From the cell containing the given text, extract its center point as [X, Y] coordinate. 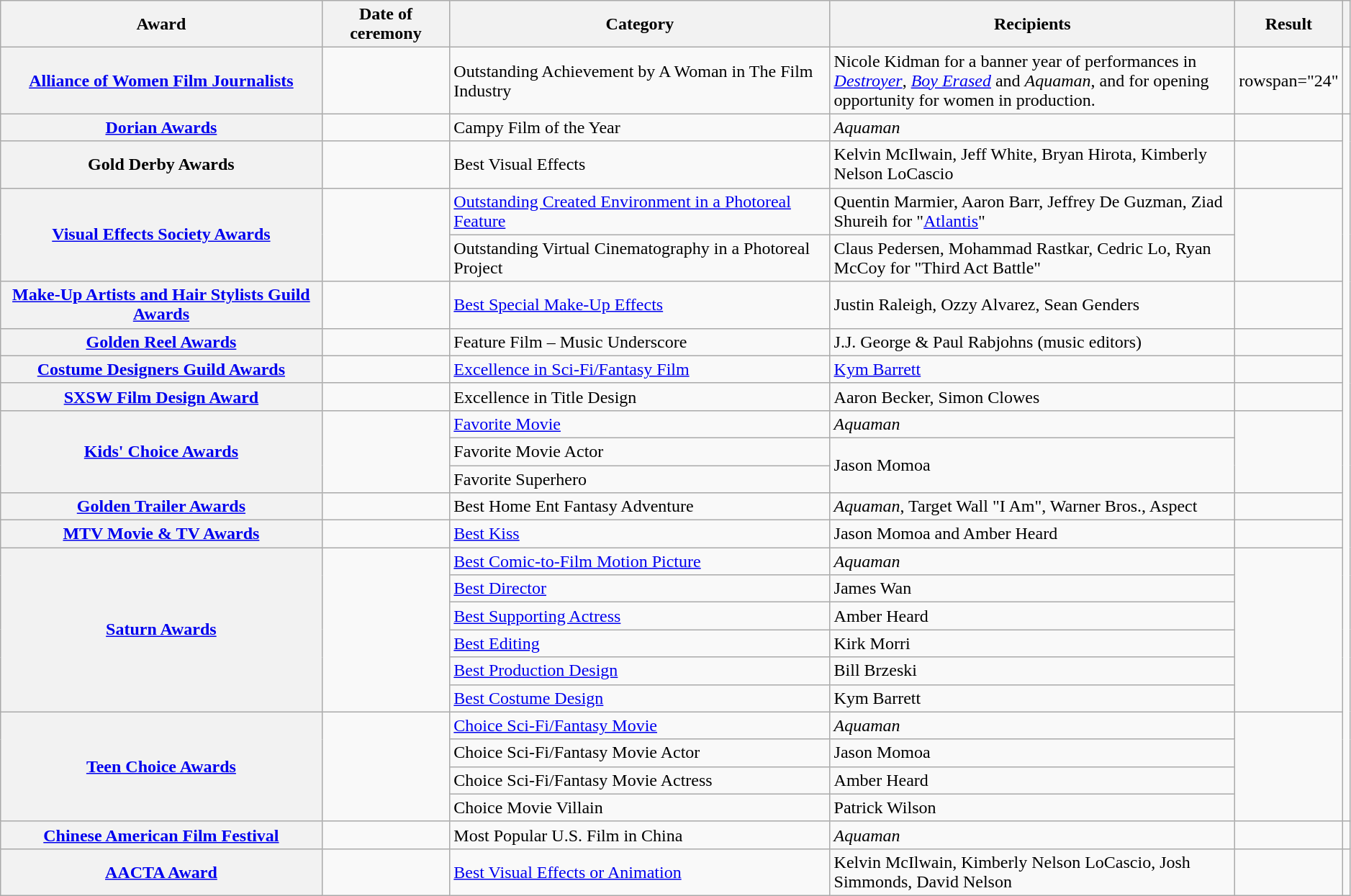
Claus Pedersen, Mohammad Rastkar, Cedric Lo, Ryan McCoy for "Third Act Battle" [1032, 258]
Date of ceremony [386, 24]
Recipients [1032, 24]
Gold Derby Awards [161, 164]
Patrick Wilson [1032, 807]
Choice Movie Villain [640, 807]
Best Special Make-Up Effects [640, 305]
rowspan="24" [1289, 81]
Outstanding Virtual Cinematography in a Photoreal Project [640, 258]
Teen Choice Awards [161, 766]
Category [640, 24]
Make-Up Artists and Hair Stylists Guild Awards [161, 305]
Choice Sci-Fi/Fantasy Movie Actor [640, 753]
Choice Sci-Fi/Fantasy Movie [640, 725]
Saturn Awards [161, 630]
Best Editing [640, 643]
Excellence in Sci-Fi/Fantasy Film [640, 369]
Dorian Awards [161, 127]
Favorite Movie [640, 424]
Jason Momoa and Amber Heard [1032, 534]
Justin Raleigh, Ozzy Alvarez, Sean Genders [1032, 305]
Favorite Superhero [640, 479]
Best Director [640, 589]
AACTA Award [161, 872]
Best Visual Effects [640, 164]
Chinese American Film Festival [161, 835]
Bill Brzeski [1032, 671]
Alliance of Women Film Journalists [161, 81]
Best Comic-to-Film Motion Picture [640, 561]
Choice Sci-Fi/Fantasy Movie Actress [640, 780]
Golden Reel Awards [161, 342]
Golden Trailer Awards [161, 507]
Excellence in Title Design [640, 397]
Nicole Kidman for a banner year of performances in Destroyer, Boy Erased and Aquaman, and for opening opportunity for women in production. [1032, 81]
Costume Designers Guild Awards [161, 369]
Campy Film of the Year [640, 127]
Best Kiss [640, 534]
Visual Effects Society Awards [161, 235]
Feature Film – Music Underscore [640, 342]
Favorite Movie Actor [640, 451]
Kelvin McIlwain, Jeff White, Bryan Hirota, Kimberly Nelson LoCascio [1032, 164]
Best Production Design [640, 671]
Result [1289, 24]
Best Costume Design [640, 698]
James Wan [1032, 589]
Aquaman, Target Wall "I Am", Warner Bros., Aspect [1032, 507]
Kirk Morri [1032, 643]
Quentin Marmier, Aaron Barr, Jeffrey De Guzman, Ziad Shureih for "Atlantis" [1032, 212]
Outstanding Achievement by A Woman in The Film Industry [640, 81]
Most Popular U.S. Film in China [640, 835]
SXSW Film Design Award [161, 397]
Best Home Ent Fantasy Adventure [640, 507]
J.J. George & Paul Rabjohns (music editors) [1032, 342]
MTV Movie & TV Awards [161, 534]
Aaron Becker, Simon Clowes [1032, 397]
Kelvin McIlwain, Kimberly Nelson LoCascio, Josh Simmonds, David Nelson [1032, 872]
Kids' Choice Awards [161, 451]
Outstanding Created Environment in a Photoreal Feature [640, 212]
Best Supporting Actress [640, 616]
Award [161, 24]
Best Visual Effects or Animation [640, 872]
